Extract the [X, Y] coordinate from the center of the cell holding the provided text.  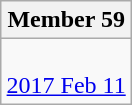
Member 59 [66, 20]
2017 Feb 11 [66, 72]
